Return (x, y) of the center of cell containing provided text 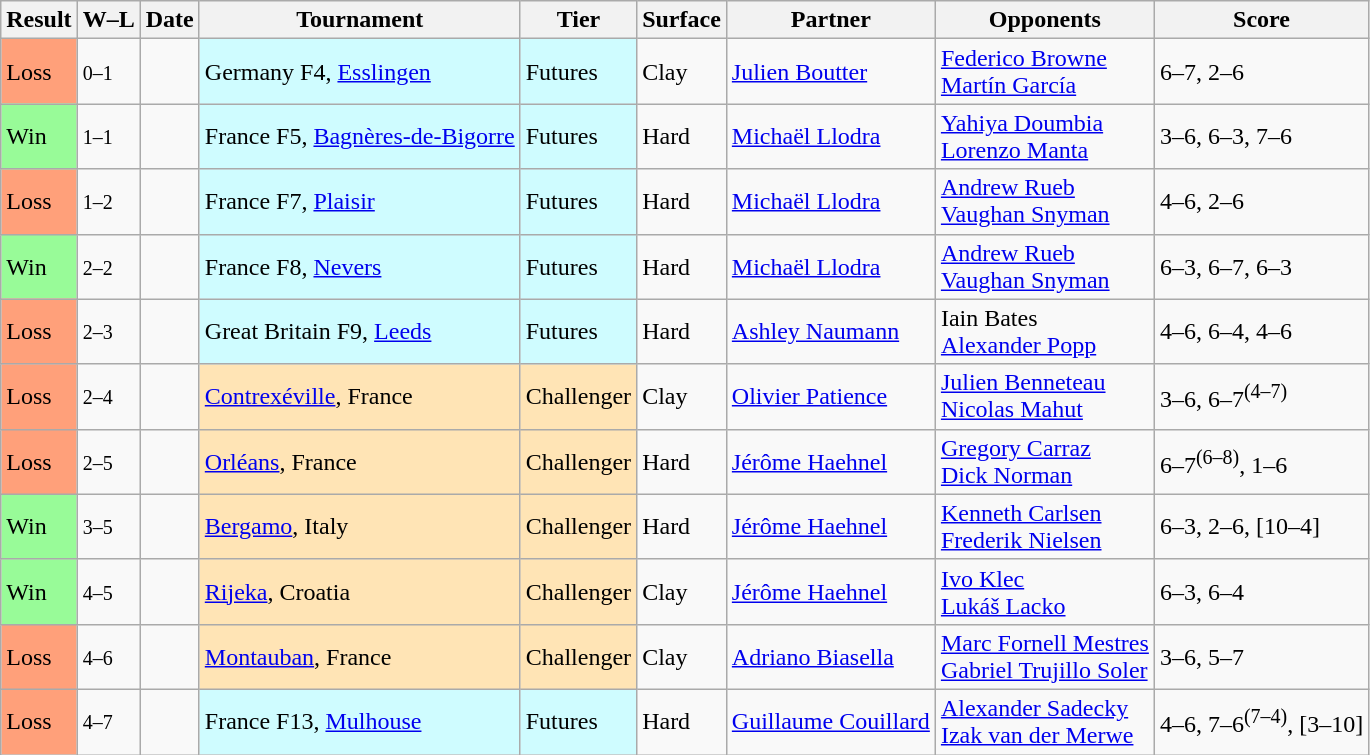
3–5 (108, 526)
Gregory Carraz Dick Norman (1044, 462)
Date (170, 20)
Guillaume Couillard (830, 722)
1–2 (108, 202)
Julien Boutter (830, 72)
Great Britain F9, Leeds (360, 332)
6–3, 6–4 (1261, 592)
4–6, 6–4, 4–6 (1261, 332)
Partner (830, 20)
2–2 (108, 266)
Germany F4, Esslingen (360, 72)
Marc Fornell Mestres Gabriel Trujillo Soler (1044, 656)
Iain Bates Alexander Popp (1044, 332)
4–5 (108, 592)
Ashley Naumann (830, 332)
0–1 (108, 72)
Rijeka, Croatia (360, 592)
6–7, 2–6 (1261, 72)
France F5, Bagnères-de-Bigorre (360, 136)
6–3, 6–7, 6–3 (1261, 266)
Surface (682, 20)
4–6, 2–6 (1261, 202)
Olivier Patience (830, 396)
Adriano Biasella (830, 656)
3–6, 6–3, 7–6 (1261, 136)
2–3 (108, 332)
2–4 (108, 396)
Yahiya Doumbia Lorenzo Manta (1044, 136)
4–7 (108, 722)
Kenneth Carlsen Frederik Nielsen (1044, 526)
France F7, Plaisir (360, 202)
Score (1261, 20)
1–1 (108, 136)
France F8, Nevers (360, 266)
Tier (578, 20)
3–6, 6–7(4–7) (1261, 396)
Bergamo, Italy (360, 526)
W–L (108, 20)
Contrexéville, France (360, 396)
Federico Browne Martín García (1044, 72)
3–6, 5–7 (1261, 656)
Tournament (360, 20)
France F13, Mulhouse (360, 722)
Alexander Sadecky Izak van der Merwe (1044, 722)
6–7(6–8), 1–6 (1261, 462)
6–3, 2–6, [10–4] (1261, 526)
Montauban, France (360, 656)
Ivo Klec Lukáš Lacko (1044, 592)
2–5 (108, 462)
Opponents (1044, 20)
Orléans, France (360, 462)
4–6 (108, 656)
Julien Benneteau Nicolas Mahut (1044, 396)
4–6, 7–6(7–4), [3–10] (1261, 722)
Result (39, 20)
